For the text-containing cell, return its midpoint in [X, Y] coordinate format. 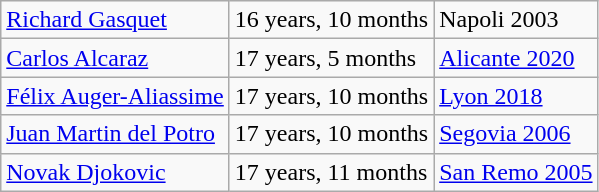
Richard Gasquet [116, 20]
Carlos Alcaraz [116, 58]
Napoli 2003 [516, 20]
Novak Djokovic [116, 172]
Segovia 2006 [516, 134]
Lyon 2018 [516, 96]
17 years, 11 months [331, 172]
16 years, 10 months [331, 20]
Alicante 2020 [516, 58]
San Remo 2005 [516, 172]
17 years, 5 months [331, 58]
Juan Martin del Potro [116, 134]
Félix Auger-Aliassime [116, 96]
